Extract the (X, Y) coordinate from the center of the cell holding the provided text.  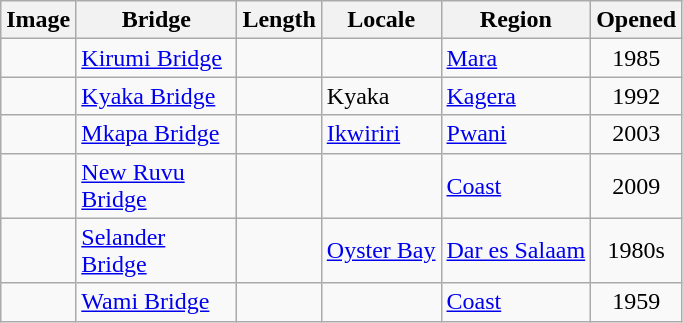
1980s (636, 250)
Mara (516, 58)
Opened (636, 20)
1959 (636, 302)
Bridge (156, 20)
Locale (381, 20)
Ikwiriri (381, 134)
Image (38, 20)
Pwani (516, 134)
Length (279, 20)
Selander Bridge (156, 250)
1985 (636, 58)
2009 (636, 186)
Oyster Bay (381, 250)
New Ruvu Bridge (156, 186)
Wami Bridge (156, 302)
Kyaka (381, 96)
Dar es Salaam (516, 250)
Kirumi Bridge (156, 58)
Region (516, 20)
2003 (636, 134)
Kagera (516, 96)
Mkapa Bridge (156, 134)
1992 (636, 96)
Kyaka Bridge (156, 96)
